Extract the [X, Y] coordinate from the center of the cell holding the provided text.  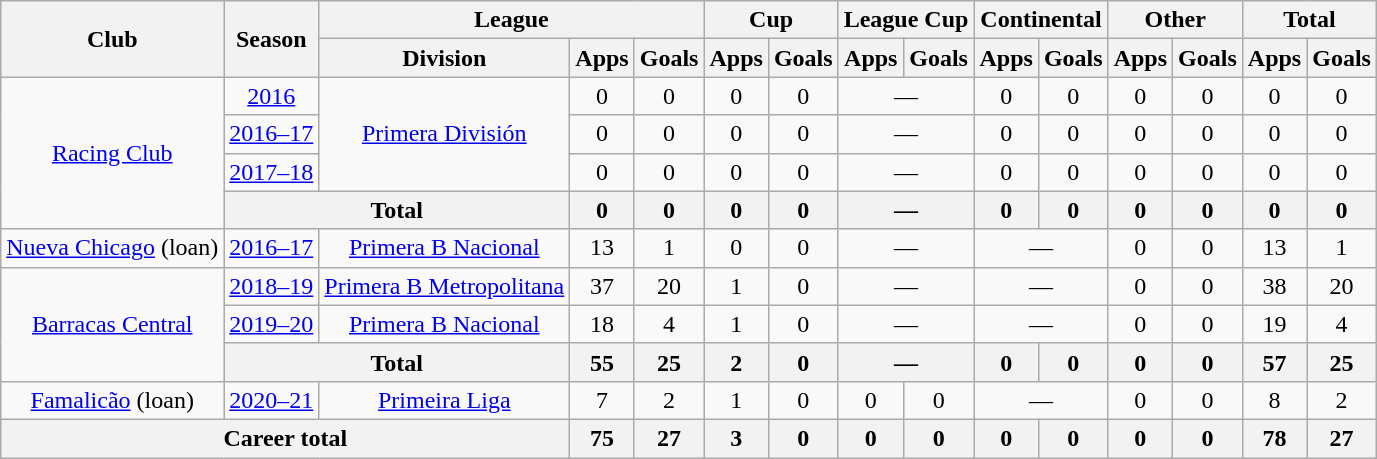
Cup [771, 20]
Club [112, 39]
55 [602, 362]
8 [1274, 400]
37 [602, 286]
78 [1274, 438]
2018–19 [272, 286]
Famalicão (loan) [112, 400]
18 [602, 324]
2019–20 [272, 324]
2016 [272, 96]
Barracas Central [112, 324]
Nueva Chicago (loan) [112, 248]
2020–21 [272, 400]
3 [736, 438]
38 [1274, 286]
Career total [286, 438]
19 [1274, 324]
League [512, 20]
Primera B Metropolitana [444, 286]
7 [602, 400]
League Cup [906, 20]
Racing Club [112, 153]
Division [444, 58]
Primeira Liga [444, 400]
Continental [1041, 20]
Season [272, 39]
75 [602, 438]
Primera División [444, 134]
57 [1274, 362]
2017–18 [272, 172]
Other [1175, 20]
